Identify which cell holds the provided text, then report its [X, Y] central coordinate. 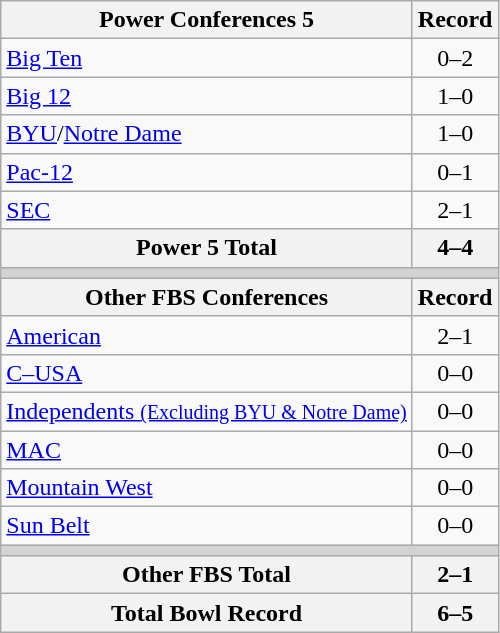
Total Bowl Record [207, 613]
BYU/Notre Dame [207, 134]
Other FBS Conferences [207, 297]
Power Conferences 5 [207, 20]
Power 5 Total [207, 248]
Sun Belt [207, 526]
MAC [207, 449]
Mountain West [207, 488]
American [207, 335]
4–4 [455, 248]
Big Ten [207, 58]
Independents (Excluding BYU & Notre Dame) [207, 411]
Pac-12 [207, 172]
Big 12 [207, 96]
0–2 [455, 58]
Other FBS Total [207, 575]
SEC [207, 210]
0–1 [455, 172]
6–5 [455, 613]
C–USA [207, 373]
